Find where the given text appears and provide that cell's center as (X, Y) coordinate. 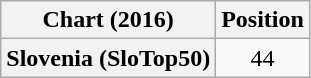
Slovenia (SloTop50) (108, 58)
Chart (2016) (108, 20)
44 (263, 58)
Position (263, 20)
